Output the [X, Y] coordinate of the center of the cell containing the given text.  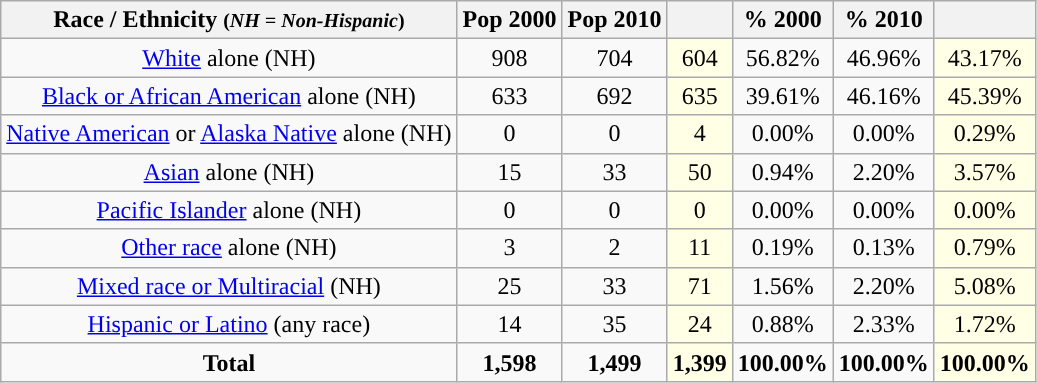
2.33% [884, 324]
635 [700, 96]
Asian alone (NH) [229, 172]
604 [700, 58]
0.19% [782, 248]
Mixed race or Multiracial (NH) [229, 286]
1,499 [614, 362]
4 [700, 134]
25 [510, 286]
Pop 2010 [614, 20]
Other race alone (NH) [229, 248]
0.79% [984, 248]
50 [700, 172]
0.94% [782, 172]
Black or African American alone (NH) [229, 96]
2 [614, 248]
1.56% [782, 286]
Race / Ethnicity (NH = Non-Hispanic) [229, 20]
1.72% [984, 324]
14 [510, 324]
0.29% [984, 134]
1,399 [700, 362]
24 [700, 324]
0.13% [884, 248]
Pacific Islander alone (NH) [229, 210]
15 [510, 172]
46.96% [884, 58]
692 [614, 96]
633 [510, 96]
0.88% [782, 324]
11 [700, 248]
Hispanic or Latino (any race) [229, 324]
45.39% [984, 96]
46.16% [884, 96]
71 [700, 286]
1,598 [510, 362]
Pop 2000 [510, 20]
3.57% [984, 172]
704 [614, 58]
56.82% [782, 58]
Total [229, 362]
35 [614, 324]
% 2000 [782, 20]
White alone (NH) [229, 58]
5.08% [984, 286]
Native American or Alaska Native alone (NH) [229, 134]
908 [510, 58]
39.61% [782, 96]
43.17% [984, 58]
3 [510, 248]
% 2010 [884, 20]
